Locate the cell with the specified text and output its (x, y) center coordinate. 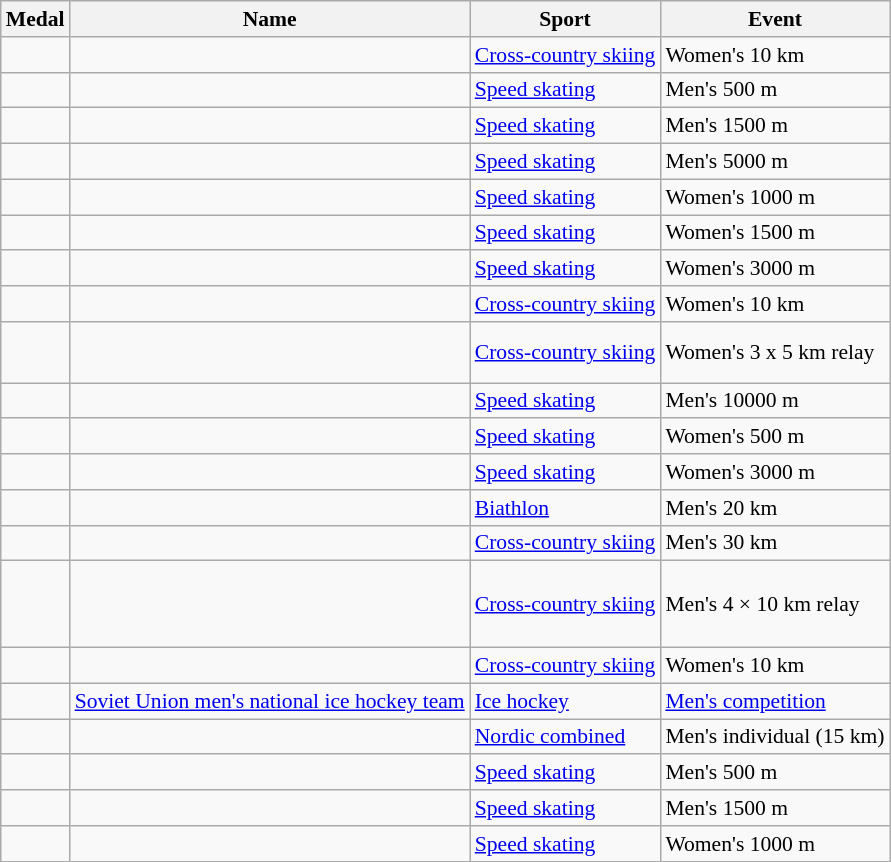
Men's 4 × 10 km relay (774, 604)
Men's 20 km (774, 508)
Men's 30 km (774, 543)
Event (774, 19)
Ice hockey (566, 701)
Women's 500 m (774, 437)
Nordic combined (566, 737)
Name (270, 19)
Soviet Union men's national ice hockey team (270, 701)
Men's 10000 m (774, 401)
Sport (566, 19)
Women's 1500 m (774, 233)
Men's competition (774, 701)
Biathlon (566, 508)
Men's individual (15 km) (774, 737)
Men's 5000 m (774, 162)
Medal (36, 19)
Women's 3 x 5 km relay (774, 352)
